Provide the [X, Y] coordinate of the cell's center where the given text is located.  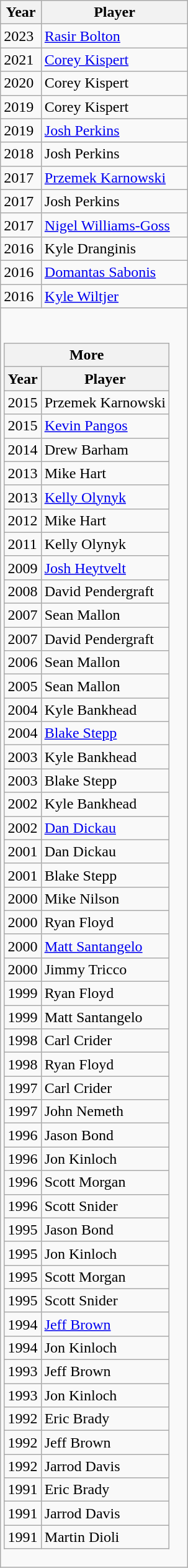
2021 [21, 60]
2005 [22, 686]
Rasir Bolton [114, 36]
Josh Heytvelt [105, 568]
Kevin Pangos [105, 426]
2006 [22, 663]
Mike Nilson [105, 899]
Domantas Sabonis [114, 272]
2020 [21, 83]
Jimmy Tricco [105, 969]
2009 [22, 568]
Nigel Williams-Goss [114, 225]
2008 [22, 591]
Kyle Dranginis [114, 248]
2012 [22, 520]
More [87, 355]
Martin Dioli [105, 1537]
Kyle Wiltjer [114, 296]
John Nemeth [105, 1112]
2014 [22, 450]
2018 [21, 154]
Drew Barham [105, 450]
2023 [21, 36]
2011 [22, 544]
